Return the [x, y] coordinate for the center point of the cell that contains the specified text.  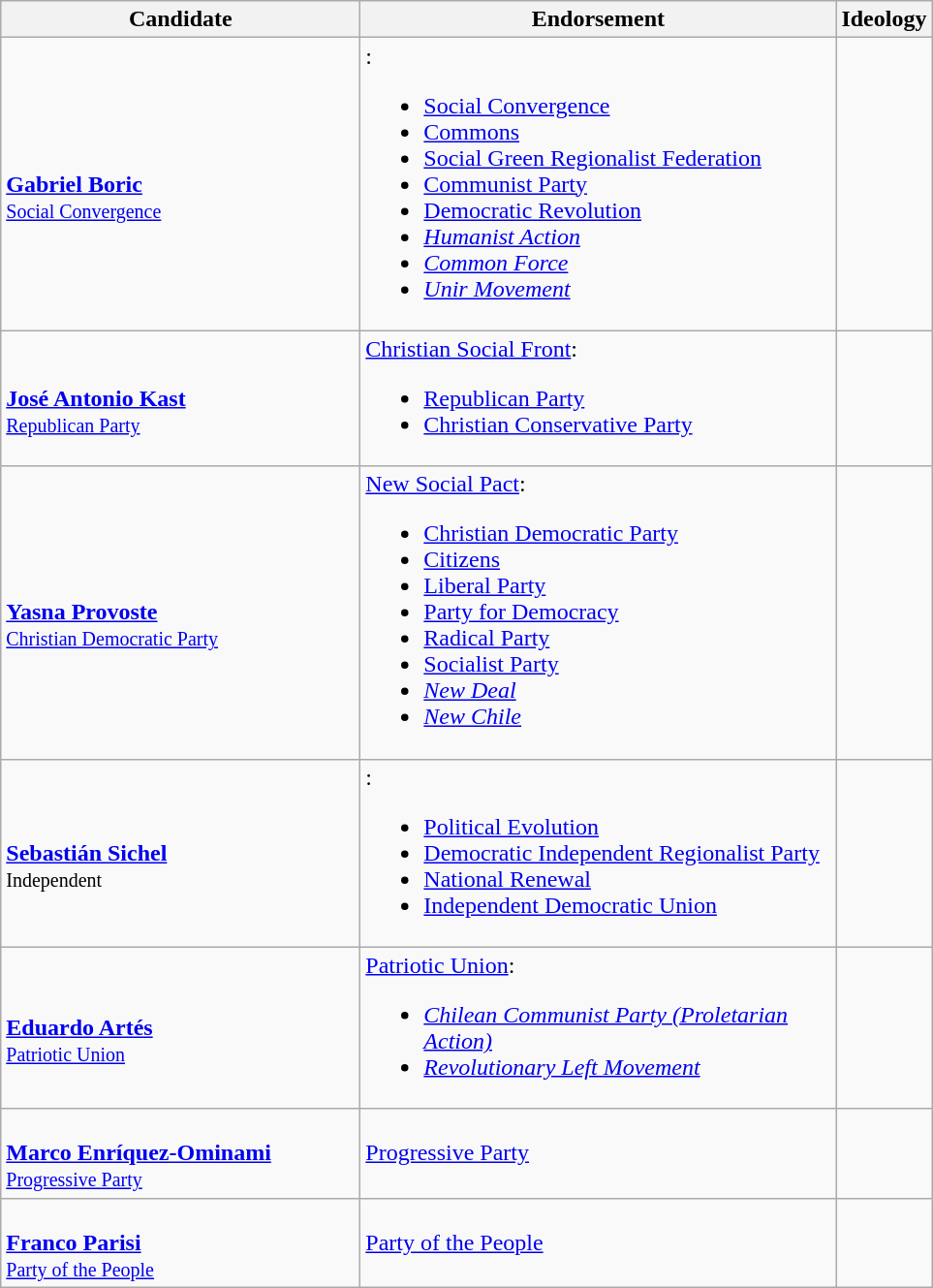
Yasna ProvosteChristian Democratic Party [180, 613]
: Political Evolution Democratic Independent Regionalist Party National Renewal Independent Democratic Union [599, 853]
José Antonio KastRepublican Party [180, 398]
New Social Pact: Christian Democratic Party Citizens Liberal Party Party for Democracy Radical Party Socialist Party New DealNew Chile [599, 613]
Gabriel BoricSocial Convergence [180, 184]
Candidate [180, 19]
Party of the People [599, 1242]
Sebastián SichelIndependent [180, 853]
Ideology [884, 19]
Eduardo ArtésPatriotic Union [180, 1027]
Franco ParisiParty of the People [180, 1242]
Endorsement [599, 19]
Progressive Party [599, 1153]
Marco Enríquez-OminamiProgressive Party [180, 1153]
Christian Social Front: Republican Party Christian Conservative Party [599, 398]
Patriotic Union: Chilean Communist Party (Proletarian Action) Revolutionary Left Movement [599, 1027]
: Social Convergence CommonsSocial Green Regionalist Federation Communist Party Democratic Revolution Humanist Action Common Force Unir Movement [599, 184]
